From the cell containing the given text, extract its center point as [x, y] coordinate. 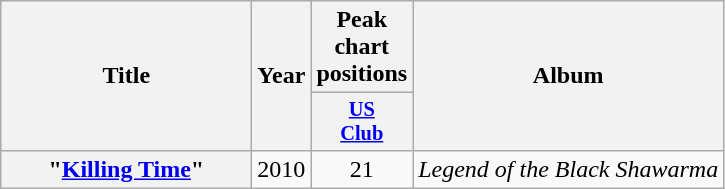
USClub [362, 122]
Year [282, 76]
2010 [282, 169]
Peak chart positions [362, 47]
"Killing Time" [126, 169]
Legend of the Black Shawarma [568, 169]
Album [568, 76]
Title [126, 76]
21 [362, 169]
